From the cell containing the given text, extract its center point as [X, Y] coordinate. 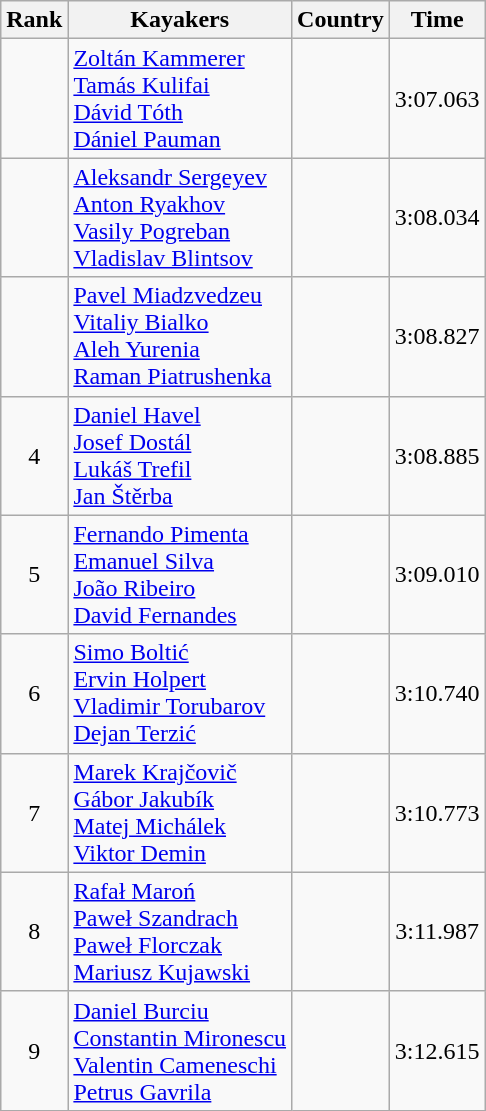
Rafał MarońPaweł SzandrachPaweł FlorczakMariusz Kujawski [180, 932]
3:10.740 [437, 694]
3:11.987 [437, 932]
Zoltán KammererTamás KulifaiDávid TóthDániel Pauman [180, 98]
Kayakers [180, 20]
6 [34, 694]
5 [34, 574]
Time [437, 20]
3:08.827 [437, 336]
Aleksandr SergeyevAnton RyakhovVasily PogrebanVladislav Blintsov [180, 218]
3:12.615 [437, 1050]
3:08.034 [437, 218]
Rank [34, 20]
Country [341, 20]
Marek KrajčovičGábor JakubíkMatej MichálekViktor Demin [180, 812]
Daniel BurciuConstantin MironescuValentin CameneschiPetrus Gavrila [180, 1050]
8 [34, 932]
Pavel MiadzvedzeuVitaliy BialkoAleh YureniaRaman Piatrushenka [180, 336]
9 [34, 1050]
4 [34, 456]
3:10.773 [437, 812]
3:08.885 [437, 456]
Fernando PimentaEmanuel SilvaJoão RibeiroDavid Fernandes [180, 574]
3:09.010 [437, 574]
Simo BoltićErvin HolpertVladimir TorubarovDejan Terzić [180, 694]
3:07.063 [437, 98]
7 [34, 812]
Daniel HavelJosef DostálLukáš TrefilJan Štěrba [180, 456]
